Find where the given text appears and provide that cell's center as [X, Y] coordinate. 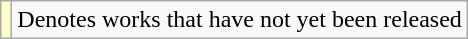
Denotes works that have not yet been released [240, 20]
